Find where the given text appears and provide that cell's center as [X, Y] coordinate. 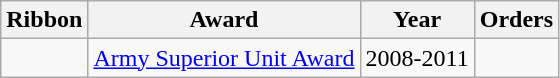
Year [417, 20]
Orders [516, 20]
Army Superior Unit Award [224, 58]
Award [224, 20]
2008-2011 [417, 58]
Ribbon [44, 20]
